Locate the cell with the specified text and output its (x, y) center coordinate. 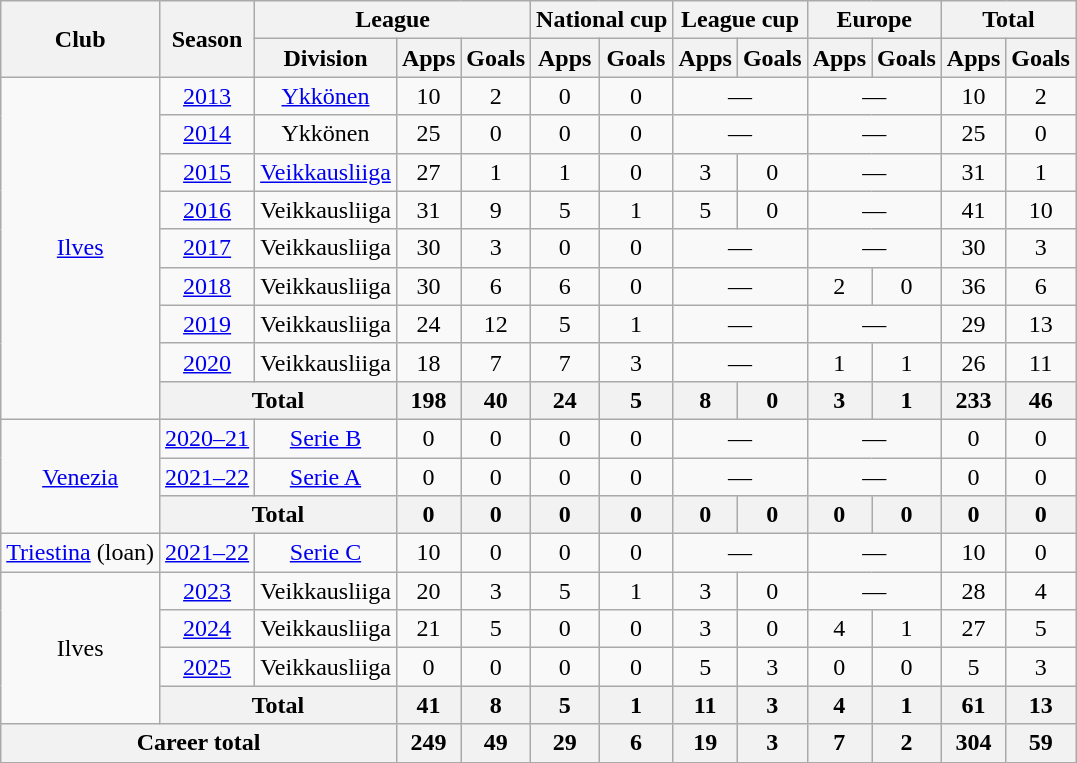
2023 (208, 591)
304 (973, 743)
61 (973, 705)
49 (496, 743)
19 (705, 743)
2014 (208, 134)
2016 (208, 210)
59 (1041, 743)
League (393, 20)
Division (326, 58)
Serie C (326, 553)
2020–21 (208, 438)
2025 (208, 667)
233 (973, 400)
Career total (199, 743)
21 (428, 629)
26 (973, 362)
Season (208, 39)
Club (80, 39)
9 (496, 210)
36 (973, 286)
249 (428, 743)
12 (496, 324)
Serie A (326, 477)
League cup (740, 20)
2017 (208, 248)
40 (496, 400)
2024 (208, 629)
Triestina (loan) (80, 553)
Europe (874, 20)
2020 (208, 362)
28 (973, 591)
Serie B (326, 438)
198 (428, 400)
Venezia (80, 476)
46 (1041, 400)
20 (428, 591)
2019 (208, 324)
2013 (208, 96)
National cup (602, 20)
2015 (208, 172)
2018 (208, 286)
18 (428, 362)
